For the text-containing cell, return its midpoint in (x, y) coordinate format. 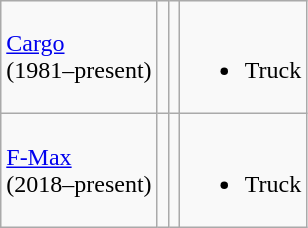
F-Max(2018–present) (79, 170)
Cargo(1981–present) (79, 58)
